Find where the given text appears and provide that cell's center as [x, y] coordinate. 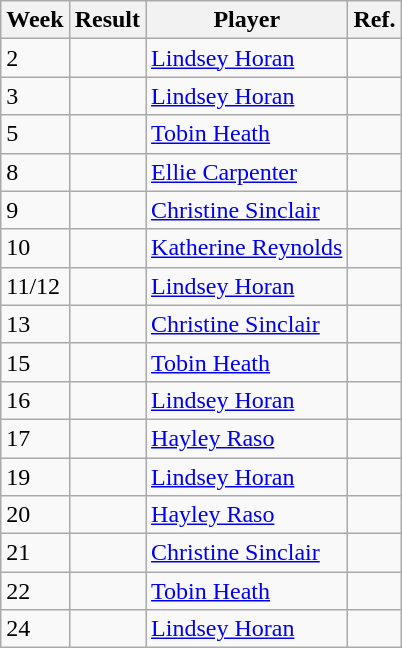
3 [35, 96]
10 [35, 248]
Result [107, 20]
9 [35, 210]
5 [35, 134]
20 [35, 515]
2 [35, 58]
Ellie Carpenter [247, 172]
24 [35, 629]
21 [35, 553]
16 [35, 400]
Katherine Reynolds [247, 248]
Player [247, 20]
Ref. [374, 20]
Week [35, 20]
13 [35, 324]
15 [35, 362]
11/12 [35, 286]
17 [35, 438]
22 [35, 591]
8 [35, 172]
19 [35, 477]
